For the text-containing cell, return its midpoint in [x, y] coordinate format. 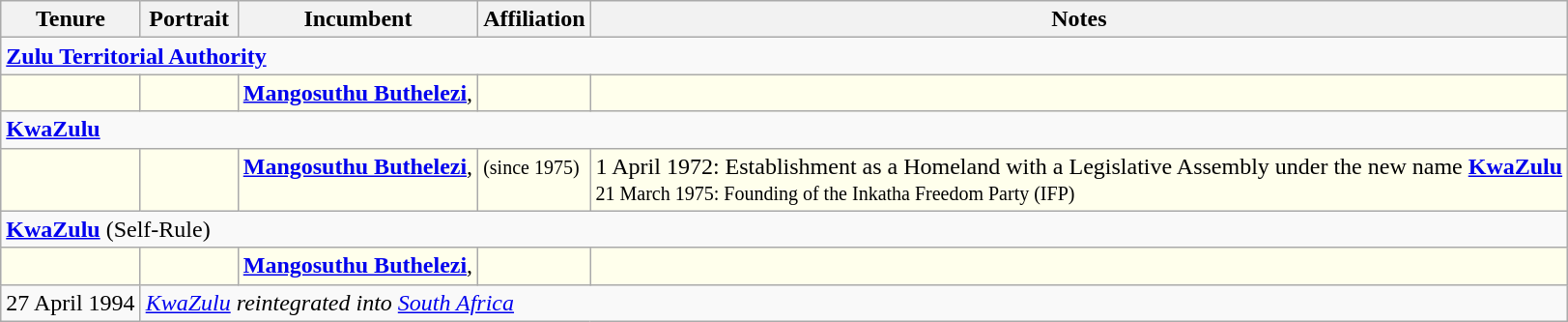
Zulu Territorial Authority [784, 56]
Tenure [71, 19]
Notes [1079, 19]
KwaZulu reintegrated into South Africa [854, 303]
KwaZulu [784, 130]
27 April 1994 [71, 303]
Portrait [189, 19]
Affiliation [534, 19]
KwaZulu (Self-Rule) [784, 229]
(since 1975) [534, 180]
Incumbent [357, 19]
